Return (x, y) of the center of cell containing provided text 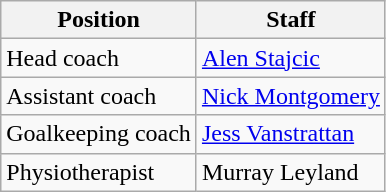
Nick Montgomery (290, 96)
Murray Leyland (290, 172)
Position (99, 20)
Head coach (99, 58)
Assistant coach (99, 96)
Jess Vanstrattan (290, 134)
Goalkeeping coach (99, 134)
Staff (290, 20)
Alen Stajcic (290, 58)
Physiotherapist (99, 172)
